Return [X, Y] of the center of cell containing provided text 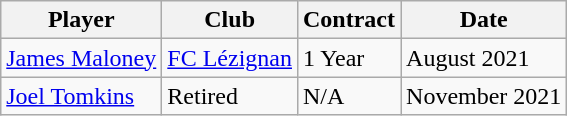
Joel Tomkins [82, 96]
Contract [348, 20]
1 Year [348, 58]
FC Lézignan [230, 58]
James Maloney [82, 58]
Player [82, 20]
November 2021 [484, 96]
Retired [230, 96]
Date [484, 20]
N/A [348, 96]
August 2021 [484, 58]
Club [230, 20]
